Return the [X, Y] coordinate for the center point of the cell that contains the specified text.  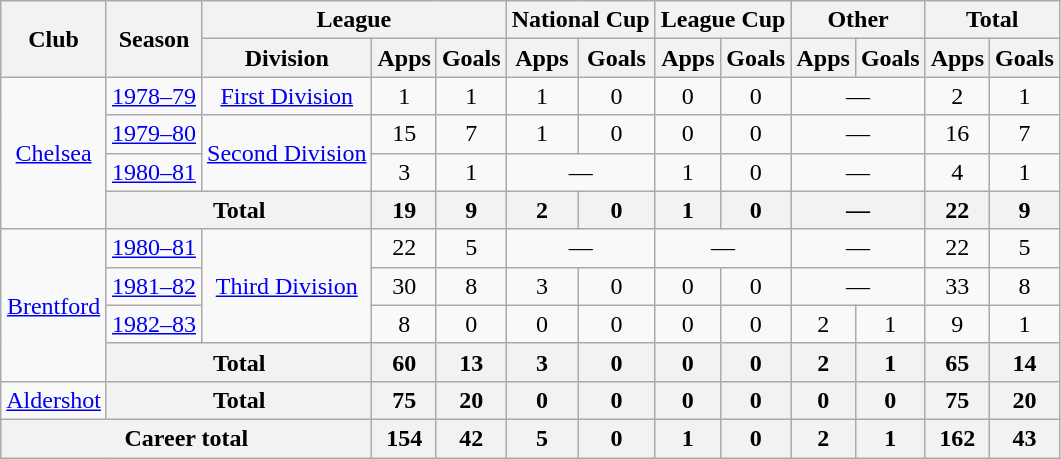
Division [287, 58]
43 [1025, 438]
65 [957, 362]
Other [858, 20]
1982–83 [154, 324]
Club [54, 39]
First Division [287, 96]
Chelsea [54, 153]
4 [957, 172]
Career total [186, 438]
162 [957, 438]
League [354, 20]
33 [957, 286]
Second Division [287, 153]
60 [404, 362]
Brentford [54, 305]
16 [957, 134]
42 [471, 438]
14 [1025, 362]
Season [154, 39]
15 [404, 134]
League Cup [723, 20]
1979–80 [154, 134]
Third Division [287, 286]
19 [404, 210]
30 [404, 286]
13 [471, 362]
1981–82 [154, 286]
Aldershot [54, 400]
National Cup [580, 20]
154 [404, 438]
1978–79 [154, 96]
